Find where the given text appears and provide that cell's center as [X, Y] coordinate. 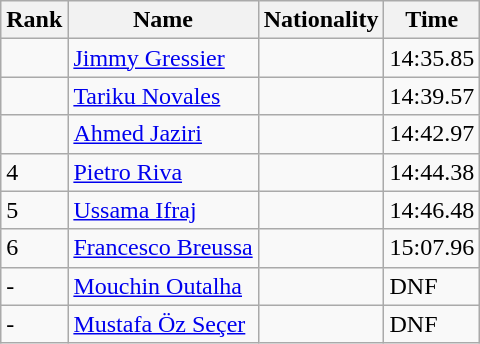
5 [34, 210]
14:46.48 [432, 210]
14:44.38 [432, 172]
Nationality [321, 20]
Name [163, 20]
Ahmed Jaziri [163, 134]
Time [432, 20]
4 [34, 172]
Jimmy Gressier [163, 58]
Pietro Riva [163, 172]
14:42.97 [432, 134]
Mouchin Outalha [163, 286]
6 [34, 248]
Ussama Ifraj [163, 210]
15:07.96 [432, 248]
Francesco Breussa [163, 248]
14:35.85 [432, 58]
Tariku Novales [163, 96]
Mustafa Öz Seçer [163, 324]
Rank [34, 20]
14:39.57 [432, 96]
